Provide the [x, y] coordinate of the cell's center where the given text is located.  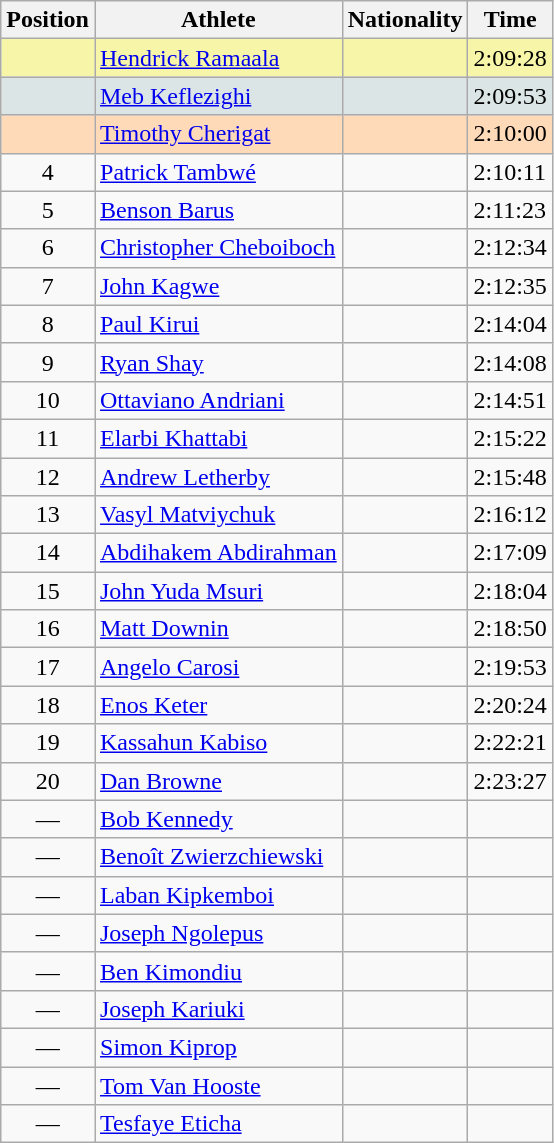
Ryan Shay [218, 362]
2:18:04 [510, 591]
2:14:08 [510, 362]
Joseph Ngolepus [218, 933]
Tom Van Hooste [218, 1085]
12 [48, 477]
Meb Keflezighi [218, 96]
Paul Kirui [218, 324]
6 [48, 248]
15 [48, 591]
2:23:27 [510, 781]
8 [48, 324]
2:22:21 [510, 743]
Timothy Cherigat [218, 134]
Christopher Cheboiboch [218, 248]
19 [48, 743]
Position [48, 20]
2:10:00 [510, 134]
Time [510, 20]
2:14:51 [510, 400]
10 [48, 400]
Simon Kiprop [218, 1047]
7 [48, 286]
4 [48, 172]
Matt Downin [218, 629]
2:12:34 [510, 248]
Nationality [405, 20]
2:14:04 [510, 324]
Dan Browne [218, 781]
Enos Keter [218, 705]
Abdihakem Abdirahman [218, 553]
13 [48, 515]
2:12:35 [510, 286]
Athlete [218, 20]
Vasyl Matviychuk [218, 515]
2:19:53 [510, 667]
John Kagwe [218, 286]
18 [48, 705]
2:17:09 [510, 553]
Ottaviano Andriani [218, 400]
17 [48, 667]
Laban Kipkemboi [218, 895]
2:09:28 [510, 58]
Hendrick Ramaala [218, 58]
14 [48, 553]
2:11:23 [510, 210]
2:15:48 [510, 477]
Tesfaye Eticha [218, 1124]
2:20:24 [510, 705]
Ben Kimondiu [218, 971]
Benson Barus [218, 210]
20 [48, 781]
2:10:11 [510, 172]
5 [48, 210]
Joseph Kariuki [218, 1009]
16 [48, 629]
2:16:12 [510, 515]
2:09:53 [510, 96]
Benoît Zwierzchiewski [218, 857]
2:18:50 [510, 629]
11 [48, 438]
Angelo Carosi [218, 667]
9 [48, 362]
John Yuda Msuri [218, 591]
Patrick Tambwé [218, 172]
Elarbi Khattabi [218, 438]
Kassahun Kabiso [218, 743]
2:15:22 [510, 438]
Bob Kennedy [218, 819]
Andrew Letherby [218, 477]
